For the text-containing cell, return its midpoint in (X, Y) coordinate format. 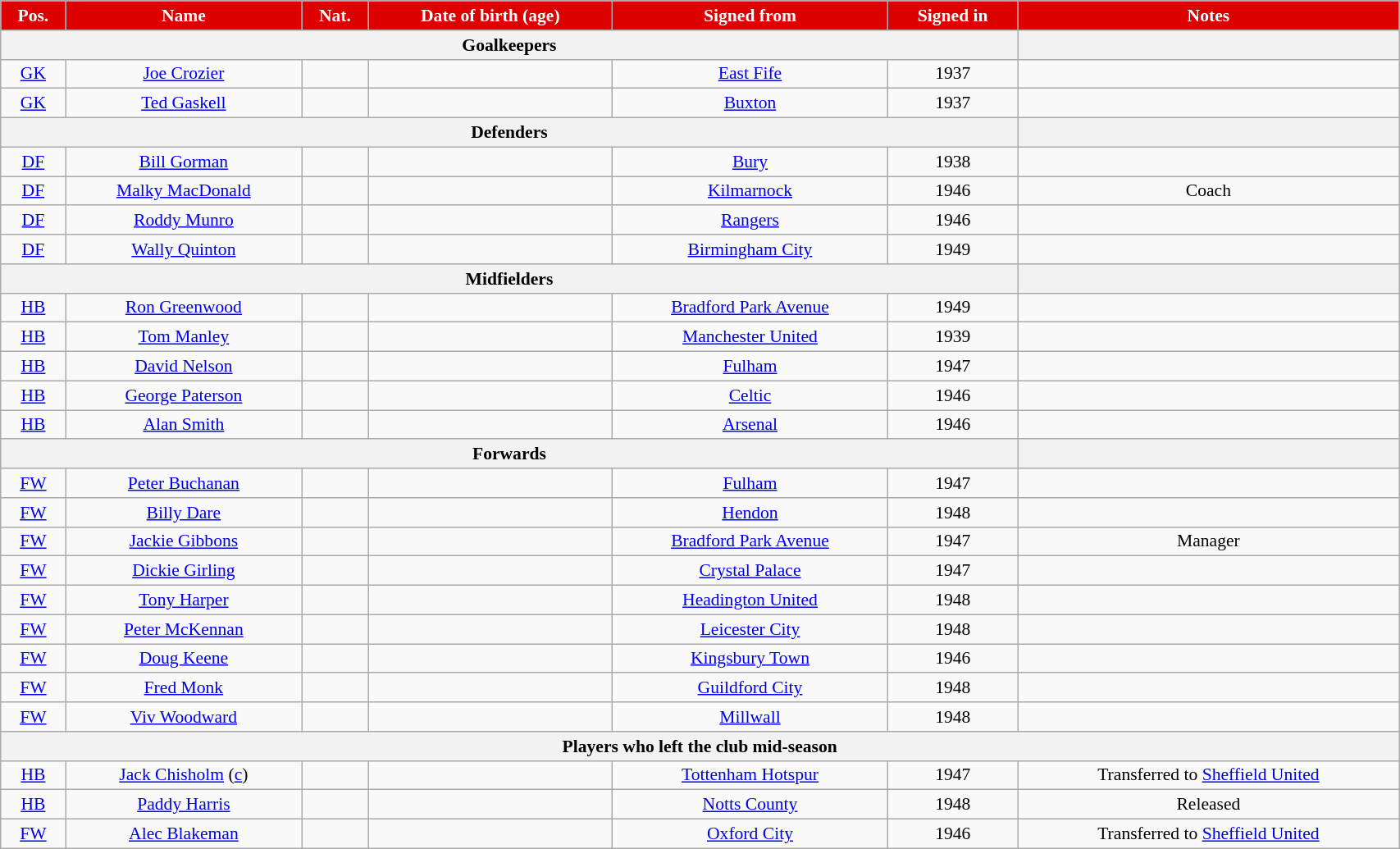
Manchester United (750, 337)
Tottenham Hotspur (750, 775)
East Fife (750, 74)
Bury (750, 162)
Bill Gorman (184, 162)
Crystal Palace (750, 571)
Date of birth (age) (490, 16)
Peter McKennan (184, 629)
Doug Keene (184, 659)
Released (1209, 805)
Joe Crozier (184, 74)
Forwards (509, 454)
Players who left the club mid-season (700, 746)
Nat. (335, 16)
Roddy Munro (184, 221)
Pos. (33, 16)
Viv Woodward (184, 717)
Coach (1209, 191)
Buxton (750, 103)
Kingsbury Town (750, 659)
Manager (1209, 541)
Signed in (953, 16)
George Paterson (184, 395)
Arsenal (750, 425)
Birmingham City (750, 249)
Malky MacDonald (184, 191)
Goalkeepers (509, 45)
Ted Gaskell (184, 103)
Rangers (750, 221)
Tom Manley (184, 337)
Fred Monk (184, 688)
Paddy Harris (184, 805)
Name (184, 16)
Headington United (750, 600)
Notes (1209, 16)
Oxford City (750, 834)
Wally Quinton (184, 249)
Celtic (750, 395)
Guildford City (750, 688)
Billy Dare (184, 513)
David Nelson (184, 367)
Signed from (750, 16)
Midfielders (509, 279)
Ron Greenwood (184, 308)
Defenders (509, 133)
Millwall (750, 717)
1939 (953, 337)
Alan Smith (184, 425)
1938 (953, 162)
Kilmarnock (750, 191)
Peter Buchanan (184, 483)
Dickie Girling (184, 571)
Leicester City (750, 629)
Notts County (750, 805)
Tony Harper (184, 600)
Jack Chisholm (c) (184, 775)
Hendon (750, 513)
Jackie Gibbons (184, 541)
Alec Blakeman (184, 834)
